For the text-containing cell, return its midpoint in (x, y) coordinate format. 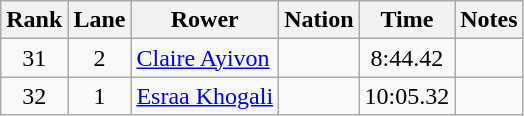
8:44.42 (407, 58)
Rank (34, 20)
1 (100, 96)
Esraa Khogali (205, 96)
31 (34, 58)
Rower (205, 20)
2 (100, 58)
32 (34, 96)
Time (407, 20)
Lane (100, 20)
Claire Ayivon (205, 58)
10:05.32 (407, 96)
Nation (319, 20)
Notes (489, 20)
